Return the (x, y) coordinate for the center point of the cell that contains the specified text.  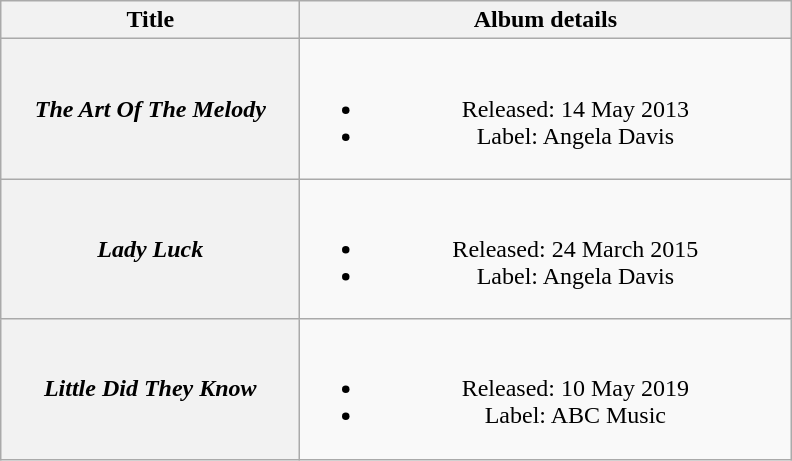
Released: 24 March 2015Label: Angela Davis (546, 249)
Released: 10 May 2019Label: ABC Music (546, 389)
Lady Luck (150, 249)
Little Did They Know (150, 389)
Released: 14 May 2013Label: Angela Davis (546, 109)
The Art Of The Melody (150, 109)
Album details (546, 20)
Title (150, 20)
